Locate the cell with the specified text and output its (X, Y) center coordinate. 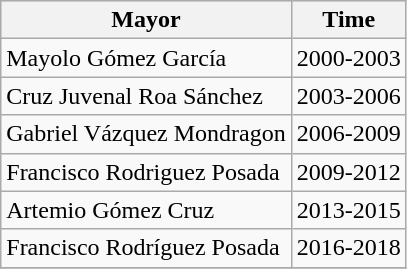
2009-2012 (348, 172)
Mayor (146, 20)
2013-2015 (348, 210)
2000-2003 (348, 58)
Artemio Gómez Cruz (146, 210)
2003-2006 (348, 96)
Francisco Rodríguez Posada (146, 248)
2006-2009 (348, 134)
Gabriel Vázquez Mondragon (146, 134)
Time (348, 20)
2016-2018 (348, 248)
Francisco Rodriguez Posada (146, 172)
Cruz Juvenal Roa Sánchez (146, 96)
Mayolo Gómez García (146, 58)
